Extract the [X, Y] coordinate from the center of the cell holding the provided text.  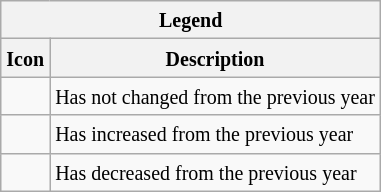
Has decreased from the previous year [216, 172]
Description [216, 58]
Icon [26, 58]
Has increased from the previous year [216, 134]
Legend [191, 20]
Has not changed from the previous year [216, 96]
